Locate the cell with the specified text and output its (x, y) center coordinate. 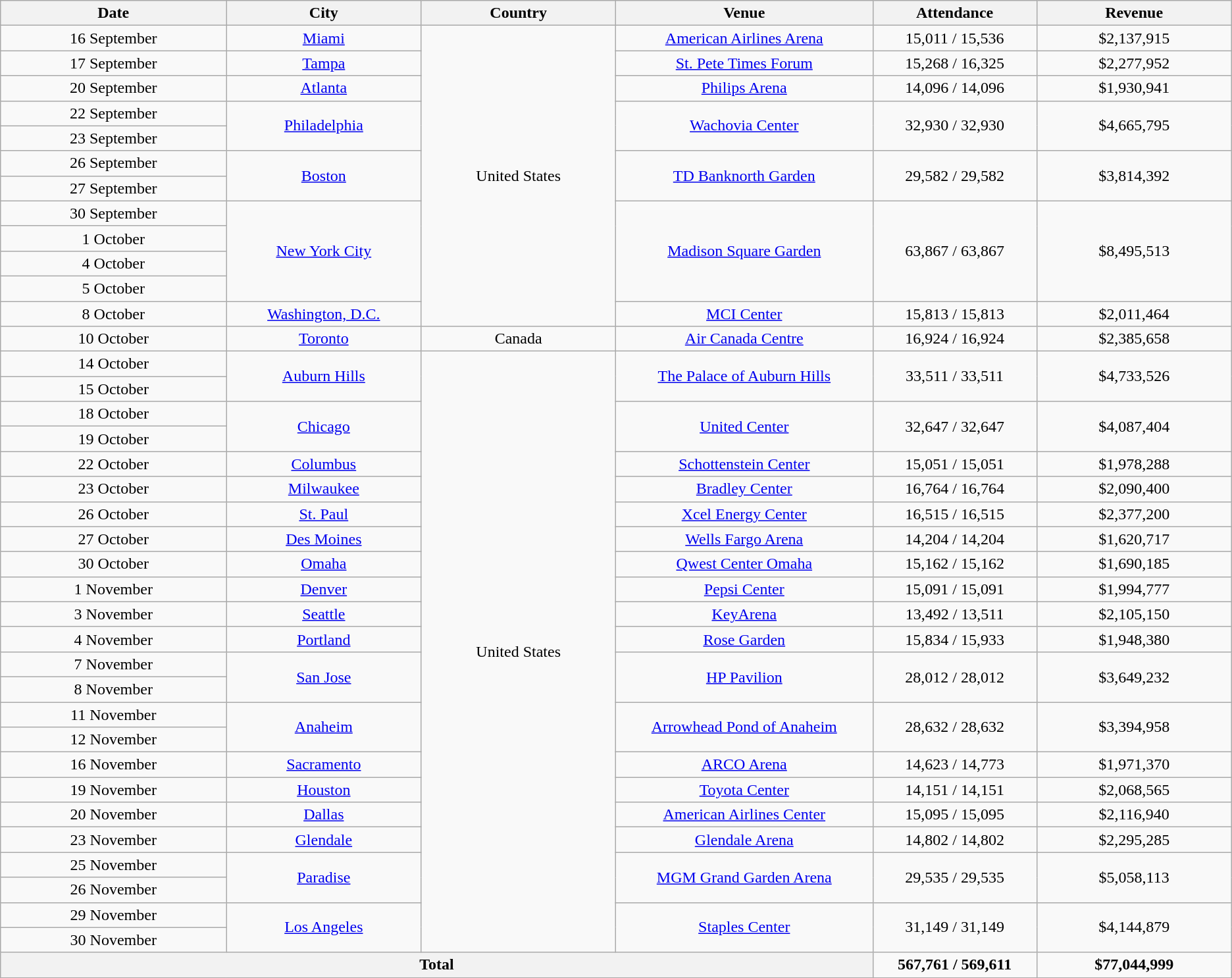
26 September (113, 163)
$77,044,999 (1134, 965)
1 October (113, 238)
Paradise (324, 877)
20 September (113, 88)
8 November (113, 689)
$4,144,879 (1134, 927)
16 November (113, 765)
15,051 / 15,051 (954, 464)
Auburn Hills (324, 376)
$2,295,285 (1134, 840)
$2,137,915 (1134, 38)
$1,620,717 (1134, 539)
Bradley Center (744, 489)
11 November (113, 714)
Glendale Arena (744, 840)
13,492 / 13,511 (954, 614)
$4,087,404 (1134, 426)
15,813 / 15,813 (954, 314)
$3,394,958 (1134, 727)
31,149 / 31,149 (954, 927)
American Airlines Center (744, 815)
Sacramento (324, 765)
$4,665,795 (1134, 126)
1 November (113, 589)
14,151 / 14,151 (954, 790)
Denver (324, 589)
Date (113, 13)
28,632 / 28,632 (954, 727)
Philips Arena (744, 88)
$4,733,526 (1134, 376)
12 November (113, 740)
Toronto (324, 339)
23 November (113, 840)
Milwaukee (324, 489)
30 September (113, 213)
$1,930,941 (1134, 88)
St. Paul (324, 514)
22 October (113, 464)
Staples Center (744, 927)
Canada (519, 339)
4 November (113, 639)
Qwest Center Omaha (744, 564)
$2,277,952 (1134, 63)
$2,116,940 (1134, 815)
$1,971,370 (1134, 765)
Wachovia Center (744, 126)
$2,011,464 (1134, 314)
7 November (113, 664)
16,515 / 16,515 (954, 514)
New York City (324, 251)
Tampa (324, 63)
17 September (113, 63)
14,623 / 14,773 (954, 765)
16,924 / 16,924 (954, 339)
16,764 / 16,764 (954, 489)
15,268 / 16,325 (954, 63)
Dallas (324, 815)
28,012 / 28,012 (954, 677)
15 October (113, 389)
$2,377,200 (1134, 514)
Des Moines (324, 539)
HP Pavilion (744, 677)
$2,385,658 (1134, 339)
25 November (113, 865)
15,162 / 15,162 (954, 564)
22 September (113, 113)
14,204 / 14,204 (954, 539)
5 October (113, 288)
KeyArena (744, 614)
MCI Center (744, 314)
American Airlines Arena (744, 38)
$2,090,400 (1134, 489)
Schottenstein Center (744, 464)
23 September (113, 138)
Anaheim (324, 727)
Xcel Energy Center (744, 514)
4 October (113, 263)
Arrowhead Pond of Anaheim (744, 727)
19 October (113, 439)
Houston (324, 790)
Atlanta (324, 88)
$3,649,232 (1134, 677)
3 November (113, 614)
30 November (113, 940)
20 November (113, 815)
Madison Square Garden (744, 251)
567,761 / 569,611 (954, 965)
$1,978,288 (1134, 464)
$1,994,777 (1134, 589)
ARCO Arena (744, 765)
Revenue (1134, 13)
27 October (113, 539)
United Center (744, 426)
29 November (113, 915)
Toyota Center (744, 790)
27 September (113, 188)
$1,948,380 (1134, 639)
San Jose (324, 677)
15,834 / 15,933 (954, 639)
15,095 / 15,095 (954, 815)
10 October (113, 339)
Rose Garden (744, 639)
Venue (744, 13)
29,535 / 29,535 (954, 877)
26 November (113, 890)
32,930 / 32,930 (954, 126)
Washington, D.C. (324, 314)
Portland (324, 639)
City (324, 13)
23 October (113, 489)
33,511 / 33,511 (954, 376)
14,096 / 14,096 (954, 88)
8 October (113, 314)
14,802 / 14,802 (954, 840)
14 October (113, 364)
Boston (324, 176)
Attendance (954, 13)
Philadelphia (324, 126)
Miami (324, 38)
Omaha (324, 564)
Wells Fargo Arena (744, 539)
15,011 / 15,536 (954, 38)
29,582 / 29,582 (954, 176)
Total (437, 965)
16 September (113, 38)
19 November (113, 790)
$3,814,392 (1134, 176)
TD Banknorth Garden (744, 176)
$2,068,565 (1134, 790)
32,647 / 32,647 (954, 426)
Air Canada Centre (744, 339)
The Palace of Auburn Hills (744, 376)
Chicago (324, 426)
26 October (113, 514)
$1,690,185 (1134, 564)
Glendale (324, 840)
$2,105,150 (1134, 614)
18 October (113, 414)
Los Angeles (324, 927)
MGM Grand Garden Arena (744, 877)
30 October (113, 564)
$5,058,113 (1134, 877)
Country (519, 13)
Pepsi Center (744, 589)
Seattle (324, 614)
St. Pete Times Forum (744, 63)
63,867 / 63,867 (954, 251)
Columbus (324, 464)
15,091 / 15,091 (954, 589)
$8,495,513 (1134, 251)
